Find where the given text appears and provide that cell's center as [X, Y] coordinate. 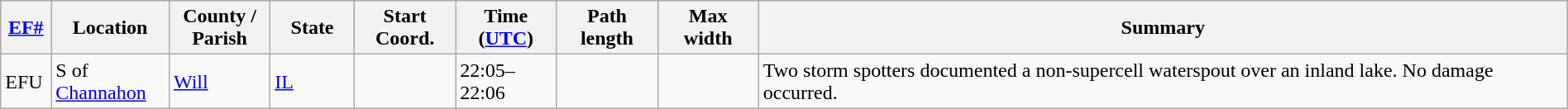
22:05–22:06 [506, 81]
Max width [708, 28]
Path length [607, 28]
EF# [26, 28]
Two storm spotters documented a non-supercell waterspout over an inland lake. No damage occurred. [1163, 81]
EFU [26, 81]
S of Channahon [111, 81]
Summary [1163, 28]
IL [313, 81]
Start Coord. [404, 28]
County / Parish [219, 28]
Location [111, 28]
State [313, 28]
Will [219, 81]
Time (UTC) [506, 28]
